Extract the (X, Y) coordinate from the center of the cell holding the provided text.  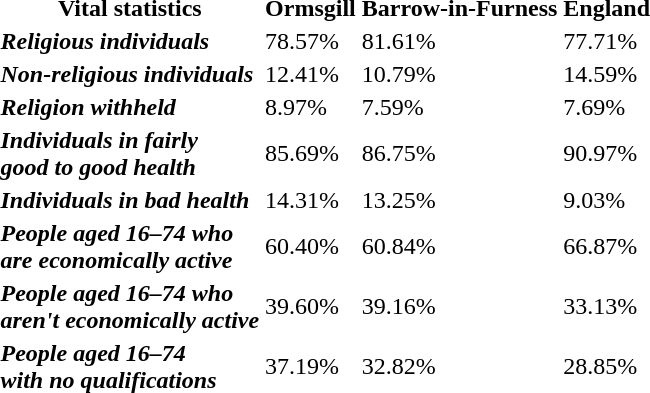
12.41% (311, 74)
14.31% (311, 200)
85.69% (311, 154)
78.57% (311, 41)
39.16% (460, 306)
13.25% (460, 200)
81.61% (460, 41)
10.79% (460, 74)
39.60% (311, 306)
60.40% (311, 246)
86.75% (460, 154)
8.97% (311, 107)
60.84% (460, 246)
7.59% (460, 107)
